Return the [x, y] coordinate for the center point of the cell that contains the specified text.  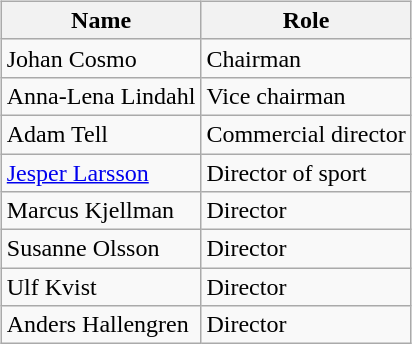
Director of sport [306, 173]
Johan Cosmo [101, 58]
Vice chairman [306, 96]
Name [101, 20]
Marcus Kjellman [101, 211]
Adam Tell [101, 134]
Chairman [306, 58]
Commercial director [306, 134]
Anders Hallengren [101, 325]
Susanne Olsson [101, 249]
Ulf Kvist [101, 287]
Jesper Larsson [101, 173]
Role [306, 20]
Anna-Lena Lindahl [101, 96]
